Output the (x, y) coordinate of the center of the cell containing the given text.  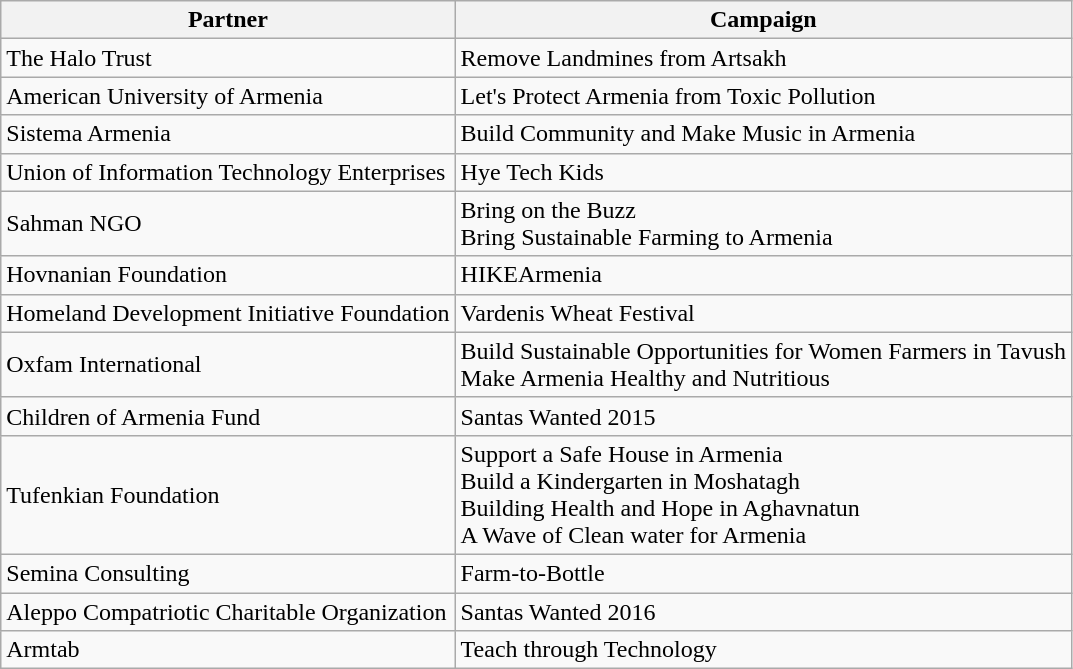
Support a Safe House in ArmeniaBuild a Kindergarten in MoshataghBuilding Health and Hope in AghavnatunA Wave of Clean water for Armenia (763, 494)
Build Sustainable Opportunities for Women Farmers in TavushMake Armenia Healthy and Nutritious (763, 364)
Farm-to-Bottle (763, 573)
Santas Wanted 2015 (763, 416)
Union of Information Technology Enterprises (228, 172)
Children of Armenia Fund (228, 416)
Vardenis Wheat Festival (763, 313)
Let's Protect Armenia from Toxic Pollution (763, 96)
Tufenkian Foundation (228, 494)
Hovnanian Foundation (228, 275)
The Halo Trust (228, 58)
Teach through Technology (763, 650)
Sistema Armenia (228, 134)
Partner (228, 20)
Remove Landmines from Artsakh (763, 58)
Campaign (763, 20)
Oxfam International (228, 364)
Aleppo Compatriotic Charitable Organization (228, 611)
Build Community and Make Music in Armenia (763, 134)
American University of Armenia (228, 96)
Sahman NGO (228, 224)
Santas Wanted 2016 (763, 611)
Semina Consulting (228, 573)
Hye Tech Kids (763, 172)
Homeland Development Initiative Foundation (228, 313)
Bring on the BuzzBring Sustainable Farming to Armenia (763, 224)
HIKEArmenia (763, 275)
Armtab (228, 650)
